Return [x, y] of the center of cell containing provided text 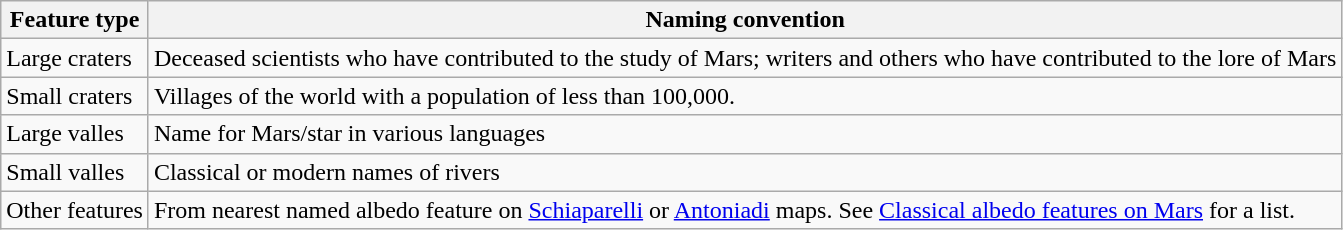
Feature type [75, 20]
Other features [75, 210]
Small valles [75, 172]
Deceased scientists who have contributed to the study of Mars; writers and others who have contributed to the lore of Mars [744, 58]
Classical or modern names of rivers [744, 172]
From nearest named albedo feature on Schiaparelli or Antoniadi maps. See Classical albedo features on Mars for a list. [744, 210]
Naming convention [744, 20]
Large valles [75, 134]
Name for Mars/star in various languages [744, 134]
Small craters [75, 96]
Villages of the world with a population of less than 100,000. [744, 96]
Large craters [75, 58]
